Find where the given text appears and provide that cell's center as (X, Y) coordinate. 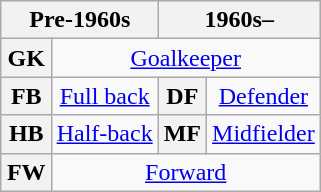
GK (26, 58)
Pre-1960s (80, 20)
Forward (186, 172)
1960s– (239, 20)
Midfielder (264, 134)
MF (182, 134)
Half-back (104, 134)
FB (26, 96)
DF (182, 96)
FW (26, 172)
Goalkeeper (186, 58)
HB (26, 134)
Defender (264, 96)
Full back (104, 96)
